Extract the (x, y) coordinate from the center of the cell holding the provided text.  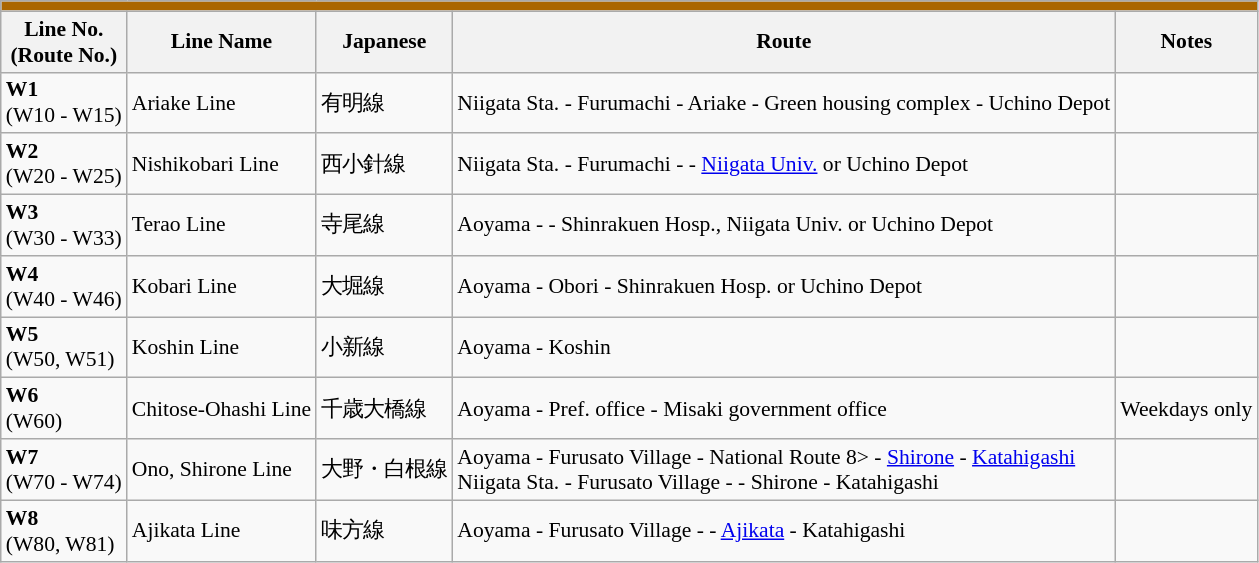
大野・白根線 (384, 470)
Aoyama - Koshin (784, 348)
Line Name (222, 42)
小新線 (384, 348)
Niigata Sta. - Furumachi - Ariake - Green housing complex - Uchino Depot (784, 102)
西小針線 (384, 164)
Route (784, 42)
Japanese (384, 42)
Aoyama - Obori - Shinrakuen Hosp. or Uchino Depot (784, 286)
Chitose-Ohashi Line (222, 408)
Terao Line (222, 226)
Weekdays only (1186, 408)
Notes (1186, 42)
Line No.(Route No.) (64, 42)
Niigata Sta. - Furumachi - - Niigata Univ. or Uchino Depot (784, 164)
W6(W60) (64, 408)
千歳大橋線 (384, 408)
Nishikobari Line (222, 164)
W3(W30 - W33) (64, 226)
Ariake Line (222, 102)
Koshin Line (222, 348)
Ono, Shirone Line (222, 470)
Aoyama - Pref. office - Misaki government office (784, 408)
味方線 (384, 530)
寺尾線 (384, 226)
W1(W10 - W15) (64, 102)
有明線 (384, 102)
W8(W80, W81) (64, 530)
W2(W20 - W25) (64, 164)
Kobari Line (222, 286)
Aoyama - - Shinrakuen Hosp., Niigata Univ. or Uchino Depot (784, 226)
W5(W50, W51) (64, 348)
W7(W70 - W74) (64, 470)
Aoyama - Furusato Village - National Route 8> - Shirone - KatahigashiNiigata Sta. - Furusato Village - - Shirone - Katahigashi (784, 470)
大堀線 (384, 286)
W4(W40 - W46) (64, 286)
Ajikata Line (222, 530)
Aoyama - Furusato Village - - Ajikata - Katahigashi (784, 530)
